Determine the (X, Y) coordinate at the center of the cell enclosing the given text.  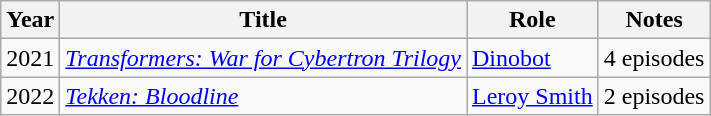
Transformers: War for Cybertron Trilogy (264, 58)
Notes (654, 20)
Title (264, 20)
Dinobot (532, 58)
Role (532, 20)
4 episodes (654, 58)
2021 (30, 58)
Leroy Smith (532, 96)
2 episodes (654, 96)
Tekken: Bloodline (264, 96)
Year (30, 20)
2022 (30, 96)
